Output the [X, Y] coordinate of the center of the cell containing the given text.  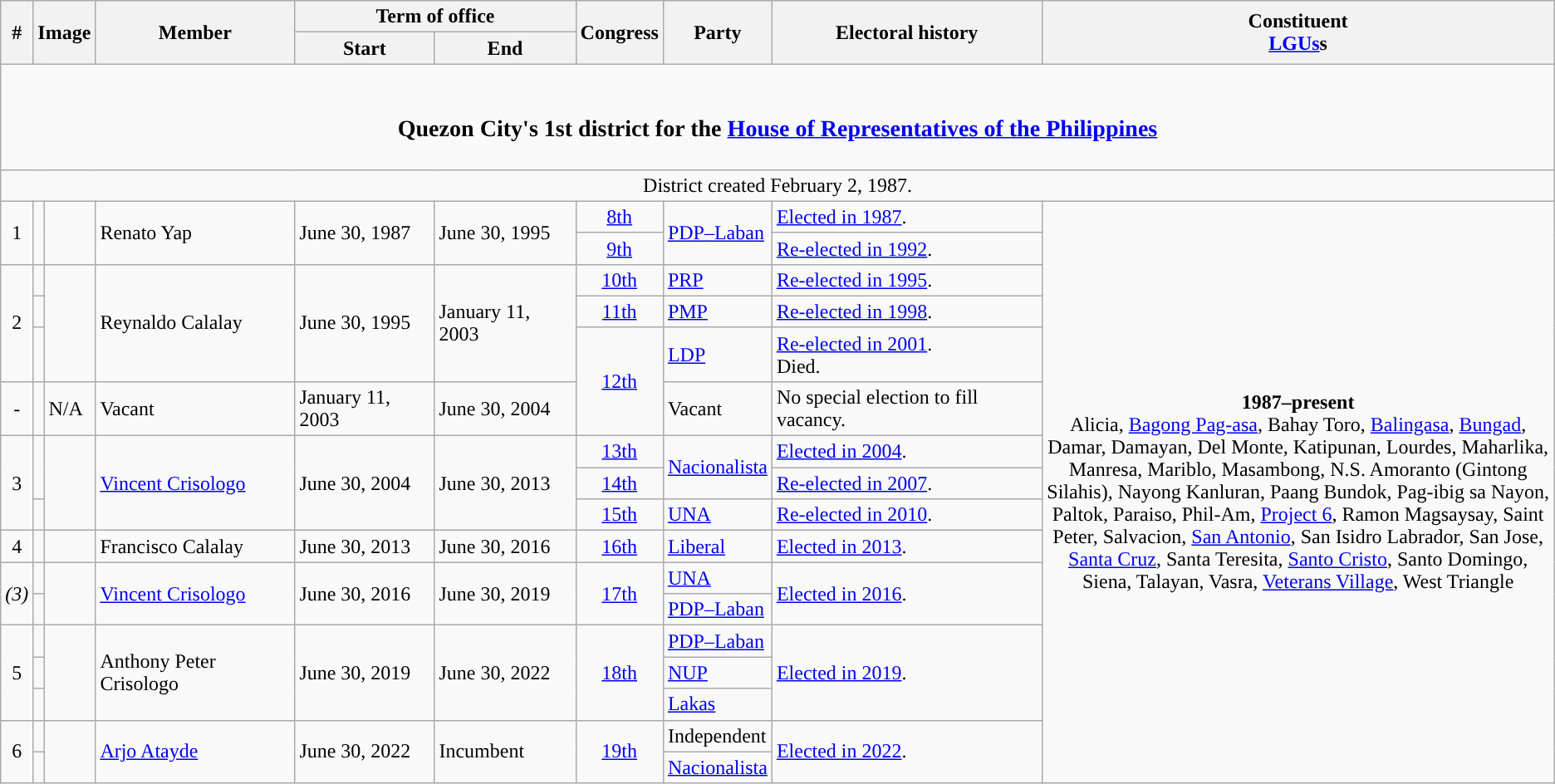
Start [365, 48]
End [505, 48]
Image [65, 32]
Re-elected in 1995. [907, 280]
6 [17, 752]
Reynaldo Calalay [195, 322]
17th [620, 594]
Party [718, 32]
Term of office [435, 17]
Anthony Peter Crisologo [195, 673]
PMP [718, 311]
Elected in 2013. [907, 546]
- [17, 409]
N/A [70, 409]
10th [620, 280]
(3) [17, 594]
13th [620, 452]
Electoral history [907, 32]
16th [620, 546]
9th [620, 248]
Re-elected in 2001.Died. [907, 354]
14th [620, 483]
Congress [620, 32]
5 [17, 673]
No special election to fill vacancy. [907, 409]
18th [620, 673]
Re-elected in 1998. [907, 311]
19th [620, 752]
NUP [718, 673]
Member [195, 32]
Elected in 1987. [907, 217]
Elected in 2019. [907, 673]
Incumbent [505, 752]
Lakas [718, 704]
Francisco Calalay [195, 546]
Re-elected in 2007. [907, 483]
PRP [718, 280]
4 [17, 546]
Arjo Atayde [195, 752]
Liberal [718, 546]
Re-elected in 1992. [907, 248]
3 [17, 483]
12th [620, 381]
LDP [718, 354]
June 30, 1987 [365, 233]
2 [17, 322]
Renato Yap [195, 233]
Elected in 2004. [907, 452]
8th [620, 217]
Re-elected in 2010. [907, 515]
District created February 2, 1987. [777, 185]
Elected in 2016. [907, 594]
11th [620, 311]
15th [620, 515]
Elected in 2022. [907, 752]
# [17, 32]
Independent [718, 736]
Quezon City's 1st district for the House of Representatives of the Philippines [777, 116]
ConstituentLGUss [1297, 32]
1 [17, 233]
